For the text-containing cell, return its midpoint in [X, Y] coordinate format. 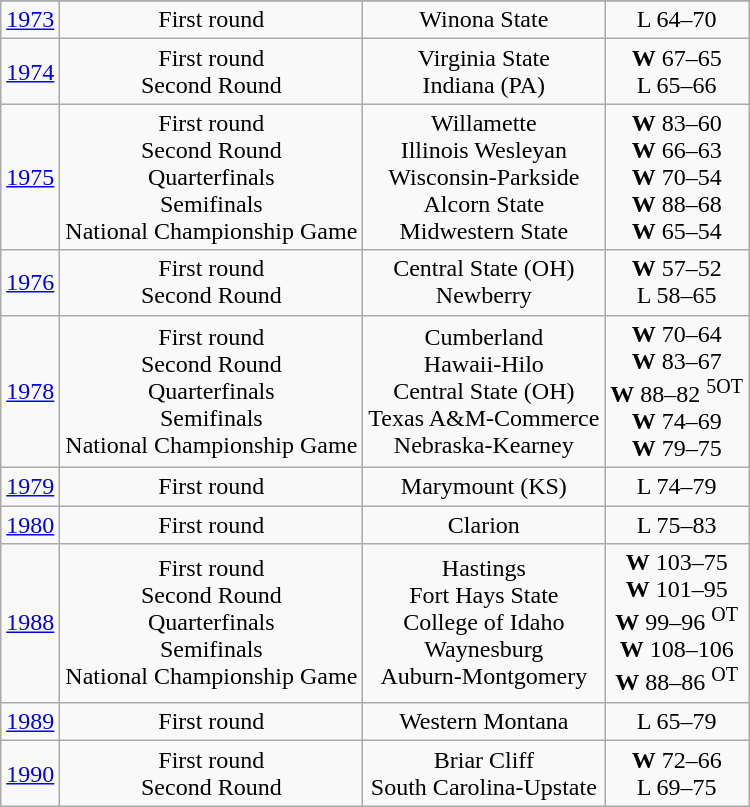
1973 [30, 20]
W 57–52L 58–65 [677, 282]
Clarion [484, 525]
Winona State [484, 20]
L 75–83 [677, 525]
W 70–64W 83–67W 88–82 5OTW 74–69W 79–75 [677, 392]
W 83–60W 66–63W 70–54W 88–68W 65–54 [677, 177]
CumberlandHawaii-HiloCentral State (OH)Texas A&M-CommerceNebraska-Kearney [484, 392]
HastingsFort Hays StateCollege of IdahoWaynesburgAuburn-Montgomery [484, 624]
Virginia StateIndiana (PA) [484, 72]
1979 [30, 487]
L 74–79 [677, 487]
WillametteIllinois WesleyanWisconsin-ParksideAlcorn StateMidwestern State [484, 177]
W 72–66L 69–75 [677, 774]
1988 [30, 624]
1978 [30, 392]
1980 [30, 525]
W 67–65L 65–66 [677, 72]
L 64–70 [677, 20]
W 103–75W 101–95W 99–96 OTW 108–106W 88–86 OT [677, 624]
1989 [30, 722]
Western Montana [484, 722]
1990 [30, 774]
1976 [30, 282]
Briar CliffSouth Carolina-Upstate [484, 774]
1974 [30, 72]
L 65–79 [677, 722]
Marymount (KS) [484, 487]
1975 [30, 177]
Central State (OH)Newberry [484, 282]
